Search for the cell housing the specified text and yield its (x, y) center coordinate. 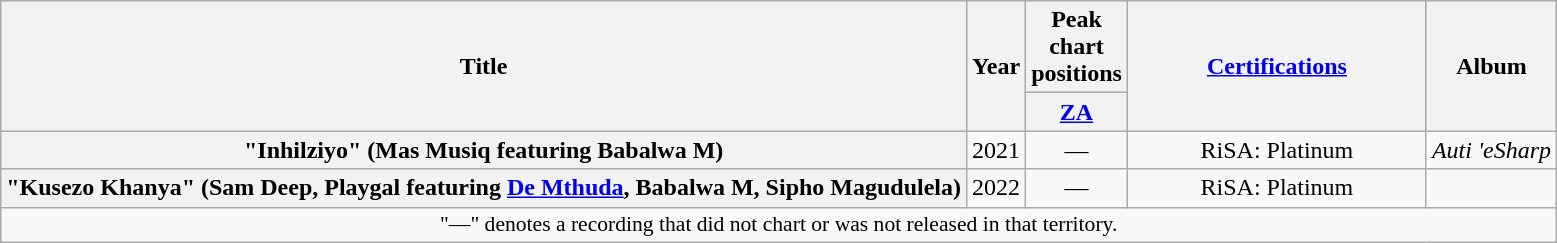
Auti 'eSharp (1491, 150)
"—" denotes a recording that did not chart or was not released in that territory. (779, 225)
Title (484, 66)
Certifications (1276, 66)
Peak chart positions (1077, 47)
"Inhilziyo" (Mas Musiq featuring Babalwa M) (484, 150)
2021 (996, 150)
"Kusezo Khanya" (Sam Deep, Playgal featuring De Mthuda, Babalwa M, Sipho Magudulela) (484, 188)
2022 (996, 188)
ZA (1077, 112)
Album (1491, 66)
Year (996, 66)
